From the cell containing the given text, extract its center point as (x, y) coordinate. 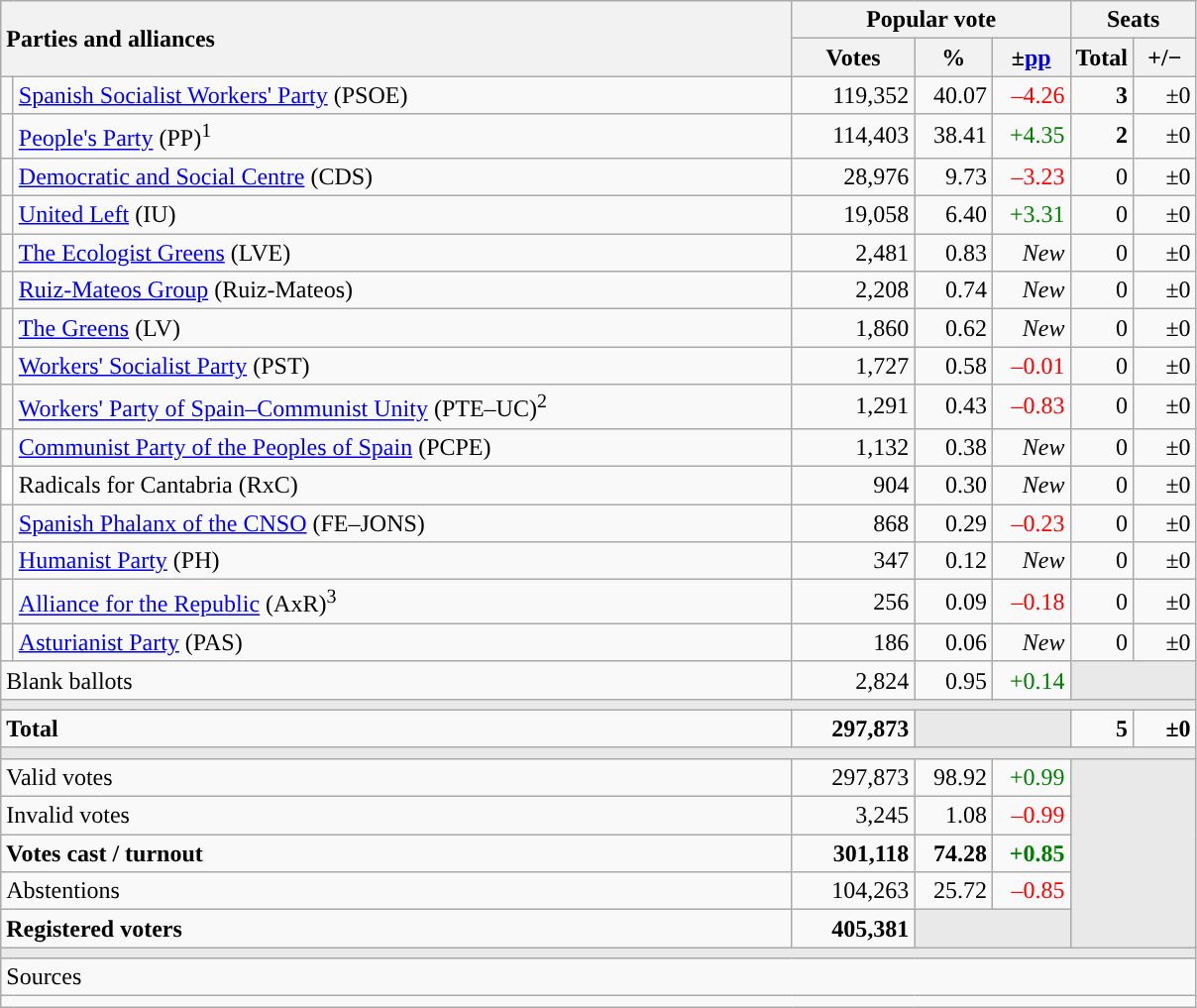
0.62 (953, 328)
186 (853, 642)
+0.14 (1031, 680)
Sources (598, 977)
Popular vote (931, 20)
0.58 (953, 366)
Invalid votes (396, 816)
74.28 (953, 853)
Workers' Socialist Party (PST) (402, 366)
1,860 (853, 328)
0.29 (953, 523)
38.41 (953, 137)
0.74 (953, 290)
Humanist Party (PH) (402, 561)
0.43 (953, 406)
Votes (853, 57)
1.08 (953, 816)
405,381 (853, 929)
114,403 (853, 137)
The Ecologist Greens (LVE) (402, 253)
2,824 (853, 680)
1,727 (853, 366)
3,245 (853, 816)
Abstentions (396, 891)
28,976 (853, 176)
–0.85 (1031, 891)
% (953, 57)
301,118 (853, 853)
Valid votes (396, 778)
–0.18 (1031, 603)
People's Party (PP)1 (402, 137)
1,132 (853, 447)
The Greens (LV) (402, 328)
–0.23 (1031, 523)
Alliance for the Republic (AxR)3 (402, 603)
+4.35 (1031, 137)
3 (1102, 95)
2,481 (853, 253)
2,208 (853, 290)
19,058 (853, 215)
25.72 (953, 891)
5 (1102, 728)
Votes cast / turnout (396, 853)
904 (853, 485)
±pp (1031, 57)
Radicals for Cantabria (RxC) (402, 485)
98.92 (953, 778)
Ruiz-Mateos Group (Ruiz-Mateos) (402, 290)
6.40 (953, 215)
104,263 (853, 891)
0.06 (953, 642)
+3.31 (1031, 215)
Parties and alliances (396, 39)
Asturianist Party (PAS) (402, 642)
United Left (IU) (402, 215)
Spanish Socialist Workers' Party (PSOE) (402, 95)
868 (853, 523)
347 (853, 561)
Democratic and Social Centre (CDS) (402, 176)
+/− (1165, 57)
Seats (1134, 20)
0.30 (953, 485)
0.38 (953, 447)
Workers' Party of Spain–Communist Unity (PTE–UC)2 (402, 406)
Communist Party of the Peoples of Spain (PCPE) (402, 447)
Blank ballots (396, 680)
Spanish Phalanx of the CNSO (FE–JONS) (402, 523)
2 (1102, 137)
+0.99 (1031, 778)
–4.26 (1031, 95)
Registered voters (396, 929)
+0.85 (1031, 853)
–0.01 (1031, 366)
–0.83 (1031, 406)
0.83 (953, 253)
–3.23 (1031, 176)
9.73 (953, 176)
0.95 (953, 680)
0.12 (953, 561)
–0.99 (1031, 816)
1,291 (853, 406)
119,352 (853, 95)
0.09 (953, 603)
256 (853, 603)
40.07 (953, 95)
